Find where the given text appears and provide that cell's center as (x, y) coordinate. 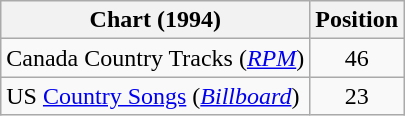
US Country Songs (Billboard) (156, 96)
46 (357, 58)
Chart (1994) (156, 20)
Canada Country Tracks (RPM) (156, 58)
23 (357, 96)
Position (357, 20)
